Determine the [X, Y] coordinate at the center of the cell enclosing the given text.  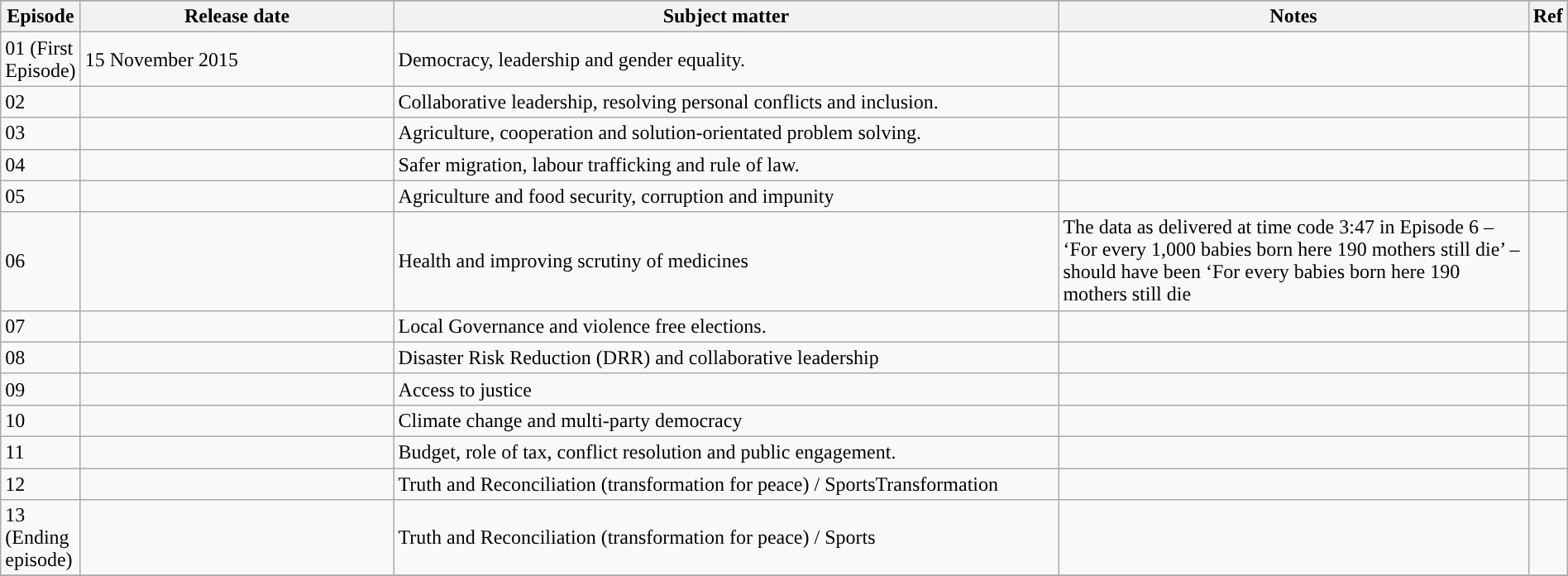
Episode [41, 17]
Truth and Reconciliation (transformation for peace) / Sports [726, 538]
Climate change and multi-party democracy [726, 420]
11 [41, 452]
Health and improving scrutiny of medicines [726, 262]
05 [41, 196]
Local Governance and violence free elections. [726, 326]
06 [41, 262]
Agriculture, cooperation and solution-orientated problem solving. [726, 133]
Subject matter [726, 17]
Budget, role of tax, conflict resolution and public engagement. [726, 452]
04 [41, 165]
12 [41, 484]
Ref [1548, 17]
Agriculture and food security, corruption and impunity [726, 196]
09 [41, 389]
13 (Ending episode) [41, 538]
Safer migration, labour trafficking and rule of law. [726, 165]
01 (First Episode) [41, 60]
Notes [1293, 17]
08 [41, 358]
02 [41, 102]
Truth and Reconciliation (transformation for peace) / SportsTransformation [726, 484]
Release date [237, 17]
Disaster Risk Reduction (DRR) and collaborative leadership [726, 358]
10 [41, 420]
03 [41, 133]
Collaborative leadership, resolving personal conflicts and inclusion. [726, 102]
Access to justice [726, 389]
07 [41, 326]
Democracy, leadership and gender equality. [726, 60]
15 November 2015 [237, 60]
